Pinpoint the cell where the given text exists, returning its [X, Y] midpoint coordinate. 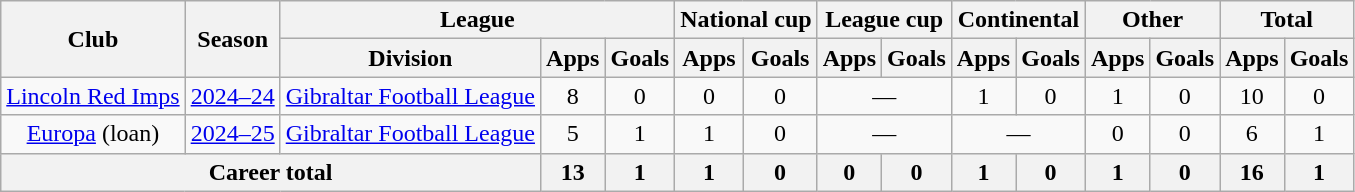
League [477, 20]
National cup [746, 20]
Lincoln Red Imps [93, 96]
6 [1252, 134]
Season [232, 39]
16 [1252, 172]
8 [573, 96]
Division [410, 58]
2024–24 [232, 96]
Continental [1018, 20]
Total [1287, 20]
Europa (loan) [93, 134]
League cup [884, 20]
13 [573, 172]
10 [1252, 96]
5 [573, 134]
Other [1152, 20]
2024–25 [232, 134]
Career total [271, 172]
Club [93, 39]
